Return [x, y] of the center of cell containing provided text 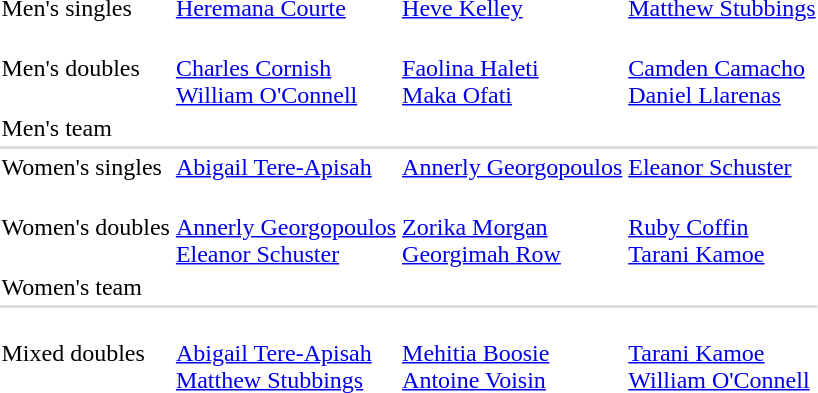
Zorika MorganGeorgimah Row [512, 227]
Charles CornishWilliam O'Connell [286, 68]
Women's doubles [86, 227]
Eleanor Schuster [722, 167]
Camden CamachoDaniel Llarenas [722, 68]
Men's doubles [86, 68]
Faolina HaletiMaka Ofati [512, 68]
Men's team [86, 128]
Annerly GeorgopoulosEleanor Schuster [286, 227]
Abigail Tere-Apisah [286, 167]
Women's singles [86, 167]
Women's team [86, 287]
Annerly Georgopoulos [512, 167]
Ruby CoffinTarani Kamoe [722, 227]
